Return the (X, Y) coordinate for the center point of the cell that contains the specified text.  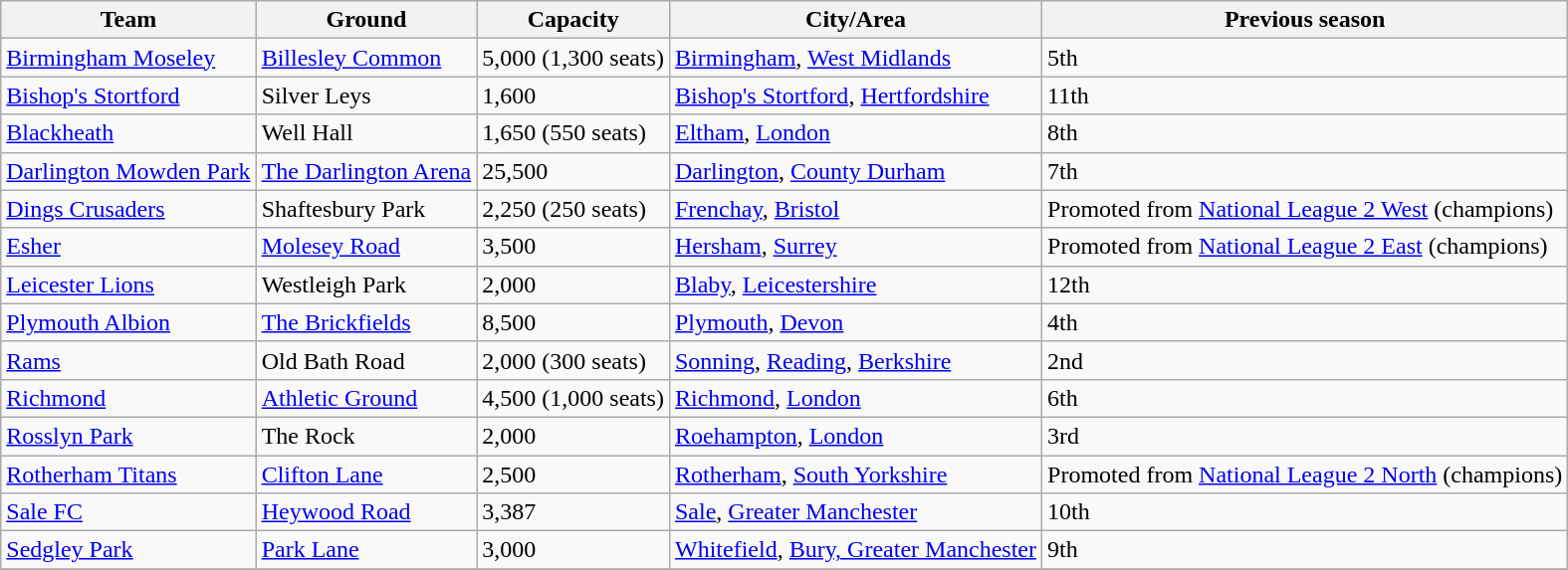
6th (1305, 398)
Roehampton, London (855, 436)
7th (1305, 171)
Previous season (1305, 20)
2,000 (300 seats) (573, 360)
The Brickfields (366, 322)
Whitefield, Bury, Greater Manchester (855, 550)
Birmingham, West Midlands (855, 58)
Rotherham Titans (128, 475)
The Darlington Arena (366, 171)
Plymouth Albion (128, 322)
City/Area (855, 20)
Capacity (573, 20)
10th (1305, 512)
9th (1305, 550)
3,500 (573, 247)
Team (128, 20)
Leicester Lions (128, 285)
2,250 (250 seats) (573, 209)
Hersham, Surrey (855, 247)
Athletic Ground (366, 398)
Richmond (128, 398)
1,650 (550 seats) (573, 133)
12th (1305, 285)
Promoted from National League 2 West (champions) (1305, 209)
Sedgley Park (128, 550)
Shaftesbury Park (366, 209)
1,600 (573, 95)
Richmond, London (855, 398)
Heywood Road (366, 512)
4,500 (1,000 seats) (573, 398)
Ground (366, 20)
Darlington, County Durham (855, 171)
8,500 (573, 322)
Billesley Common (366, 58)
Sale FC (128, 512)
Birmingham Moseley (128, 58)
Promoted from National League 2 North (champions) (1305, 475)
The Rock (366, 436)
Well Hall (366, 133)
Westleigh Park (366, 285)
Bishop's Stortford, Hertfordshire (855, 95)
Frenchay, Bristol (855, 209)
Silver Leys (366, 95)
Sale, Greater Manchester (855, 512)
5th (1305, 58)
3rd (1305, 436)
11th (1305, 95)
Dings Crusaders (128, 209)
3,000 (573, 550)
Esher (128, 247)
Promoted from National League 2 East (champions) (1305, 247)
Sonning, Reading, Berkshire (855, 360)
Park Lane (366, 550)
Blackheath (128, 133)
Eltham, London (855, 133)
Rotherham, South Yorkshire (855, 475)
Darlington Mowden Park (128, 171)
Rams (128, 360)
Bishop's Stortford (128, 95)
Clifton Lane (366, 475)
Rosslyn Park (128, 436)
5,000 (1,300 seats) (573, 58)
2,500 (573, 475)
25,500 (573, 171)
4th (1305, 322)
2nd (1305, 360)
3,387 (573, 512)
Old Bath Road (366, 360)
Plymouth, Devon (855, 322)
Blaby, Leicestershire (855, 285)
Molesey Road (366, 247)
8th (1305, 133)
